From the cell containing the given text, extract its center point as [x, y] coordinate. 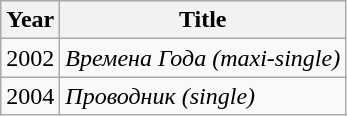
2002 [30, 58]
Времена Года (maxi-single) [203, 58]
2004 [30, 96]
Year [30, 20]
Title [203, 20]
Проводник (single) [203, 96]
